Extract the (X, Y) coordinate from the center of the cell holding the provided text.  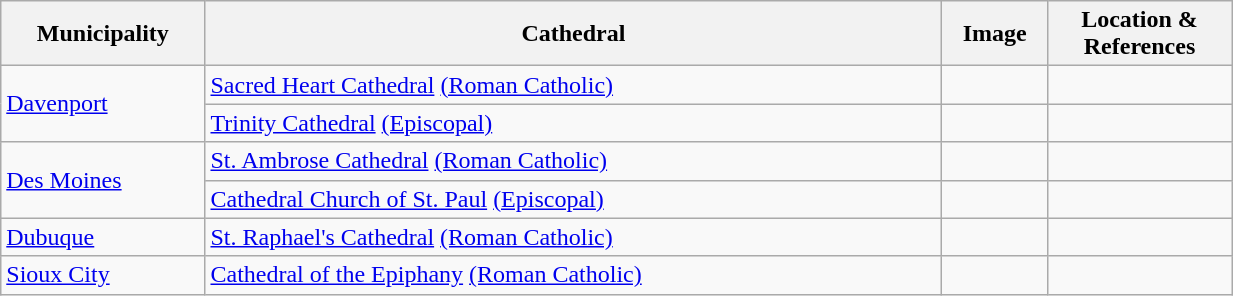
Des Moines (103, 180)
Dubuque (103, 237)
Image (995, 34)
Municipality (103, 34)
Cathedral Church of St. Paul (Episcopal) (574, 199)
St. Raphael's Cathedral (Roman Catholic) (574, 237)
St. Ambrose Cathedral (Roman Catholic) (574, 161)
Cathedral of the Epiphany (Roman Catholic) (574, 275)
Trinity Cathedral (Episcopal) (574, 123)
Cathedral (574, 34)
Sioux City (103, 275)
Davenport (103, 104)
Sacred Heart Cathedral (Roman Catholic) (574, 85)
Location & References (1139, 34)
